Scan for the cell matching the given text and deliver its (x, y) coordinate at center. 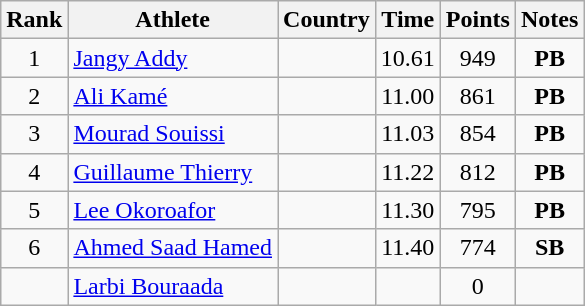
949 (478, 58)
0 (478, 286)
861 (478, 96)
Rank (34, 20)
SB (549, 248)
5 (34, 210)
Lee Okoroafor (173, 210)
Ahmed Saad Hamed (173, 248)
11.40 (408, 248)
3 (34, 134)
795 (478, 210)
11.22 (408, 172)
11.03 (408, 134)
10.61 (408, 58)
11.00 (408, 96)
812 (478, 172)
2 (34, 96)
Larbi Bouraada (173, 286)
Points (478, 20)
1 (34, 58)
Mourad Souissi (173, 134)
Jangy Addy (173, 58)
Ali Kamé (173, 96)
11.30 (408, 210)
4 (34, 172)
Guillaume Thierry (173, 172)
Country (327, 20)
Athlete (173, 20)
6 (34, 248)
Notes (549, 20)
854 (478, 134)
774 (478, 248)
Time (408, 20)
